Pinpoint the cell where the given text exists, returning its (X, Y) midpoint coordinate. 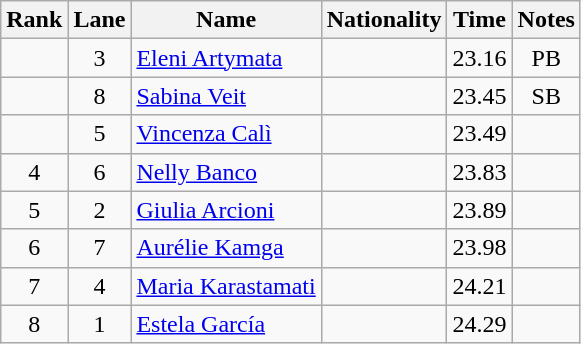
23.98 (480, 248)
PB (546, 58)
Time (480, 20)
23.49 (480, 134)
Lane (100, 20)
2 (100, 210)
Notes (546, 20)
Aurélie Kamga (226, 248)
Nelly Banco (226, 172)
Rank (34, 20)
23.89 (480, 210)
Eleni Artymata (226, 58)
Nationality (384, 20)
23.16 (480, 58)
24.29 (480, 324)
Giulia Arcioni (226, 210)
Maria Karastamati (226, 286)
24.21 (480, 286)
Estela García (226, 324)
3 (100, 58)
23.83 (480, 172)
Vincenza Calì (226, 134)
1 (100, 324)
SB (546, 96)
23.45 (480, 96)
Sabina Veit (226, 96)
Name (226, 20)
